Scan for the cell matching the given text and deliver its (x, y) coordinate at center. 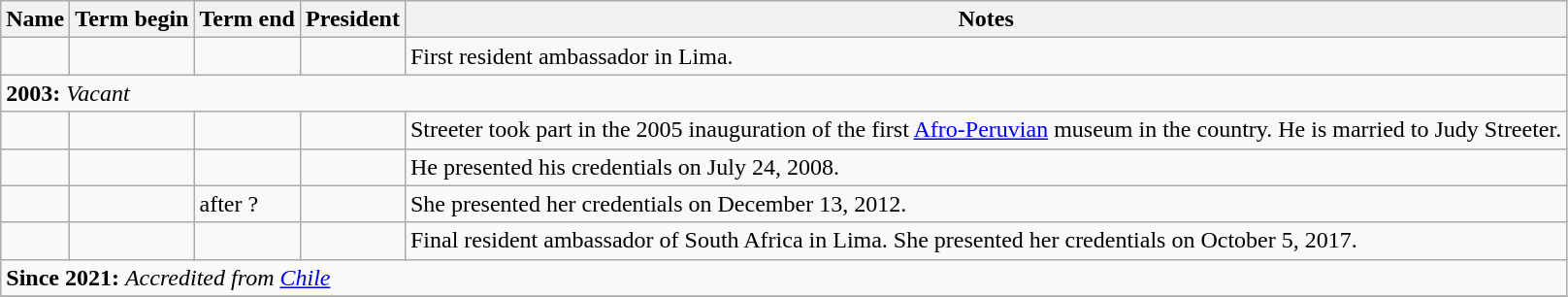
Term end (247, 19)
Since 2021: Accredited from Chile (784, 278)
Notes (986, 19)
Streeter took part in the 2005 inauguration of the first Afro-Peruvian museum in the country. He is married to Judy Streeter. (986, 130)
after ? (247, 204)
He presented his credentials on July 24, 2008. (986, 167)
She presented her credentials on December 13, 2012. (986, 204)
Final resident ambassador of South Africa in Lima. She presented her credentials on October 5, 2017. (986, 241)
First resident ambassador in Lima. (986, 56)
Name (35, 19)
2003: Vacant (784, 93)
President (352, 19)
Term begin (132, 19)
